Provide the [X, Y] coordinate of the cell's center where the given text is located.  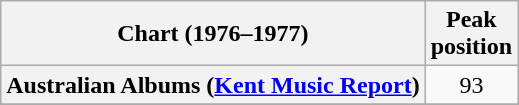
Peak position [471, 34]
93 [471, 85]
Chart (1976–1977) [213, 34]
Australian Albums (Kent Music Report) [213, 85]
